Provide the [X, Y] coordinate of the cell's center where the given text is located.  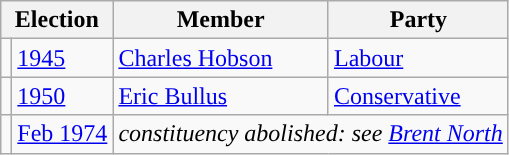
1945 [62, 58]
Eric Bullus [221, 96]
Labour [418, 58]
constituency abolished: see Brent North [310, 134]
Conservative [418, 96]
Election [57, 20]
Charles Hobson [221, 58]
Feb 1974 [62, 134]
Party [418, 20]
1950 [62, 96]
Member [221, 20]
